From the cell containing the given text, extract its center point as (X, Y) coordinate. 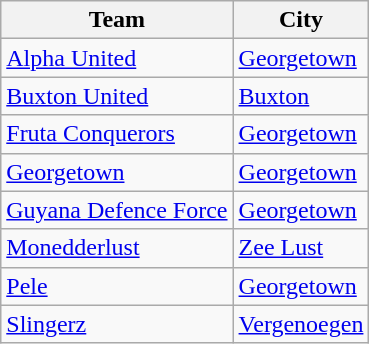
City (301, 20)
Vergenoegen (301, 324)
Buxton United (117, 96)
Buxton (301, 96)
Guyana Defence Force (117, 210)
Alpha United (117, 58)
Slingerz (117, 324)
Zee Lust (301, 248)
Team (117, 20)
Fruta Conquerors (117, 134)
Pele (117, 286)
Monedderlust (117, 248)
